Return [X, Y] of the center of cell containing provided text 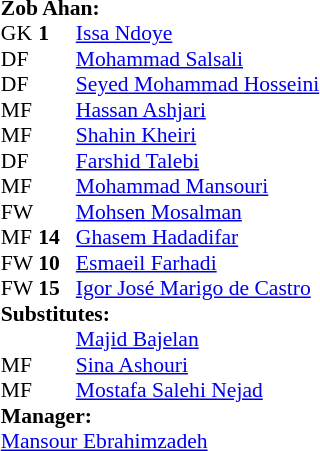
1 [57, 33]
Mohammad Mansouri [198, 187]
15 [57, 289]
Issa Ndoye [198, 33]
Hassan Ashjari [198, 110]
Mohsen Mosalman [198, 212]
Mohammad Salsali [198, 59]
Esmaeil Farhadi [198, 263]
Substitutes: [160, 314]
Majid Bajelan [198, 339]
14 [57, 237]
Shahin Kheiri [198, 135]
Ghasem Hadadifar [198, 237]
Manager: [160, 416]
Farshid Talebi [198, 161]
Mostafa Salehi Nejad [198, 391]
10 [57, 263]
Sina Ashouri [198, 365]
Seyed Mohammad Hosseini [198, 85]
GK [20, 33]
Igor José Marigo de Castro [198, 289]
